Search for the cell housing the specified text and yield its [X, Y] center coordinate. 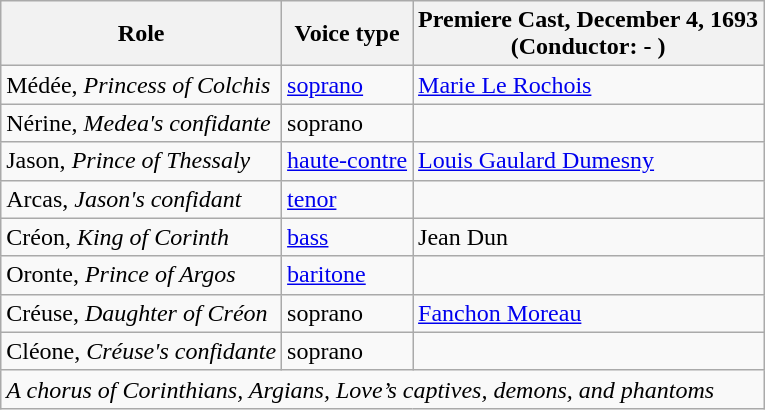
Médée, Princess of Colchis [142, 85]
Nérine, Medea's confidante [142, 123]
Voice type [348, 34]
Créuse, Daughter of Créon [142, 313]
baritone [348, 275]
Role [142, 34]
Jean Dun [588, 237]
Créon, King of Corinth [142, 237]
haute-contre [348, 161]
Oronte, Prince of Argos [142, 275]
bass [348, 237]
A chorus of Corinthians, Argians, Love’s captives, demons, and phantoms [382, 389]
Arcas, Jason's confidant [142, 199]
Marie Le Rochois [588, 85]
tenor [348, 199]
Fanchon Moreau [588, 313]
Louis Gaulard Dumesny [588, 161]
Cléone, Créuse's confidante [142, 351]
Premiere Cast, December 4, 1693(Conductor: - ) [588, 34]
Jason, Prince of Thessaly [142, 161]
